Determine the (X, Y) coordinate at the center of the cell enclosing the given text.  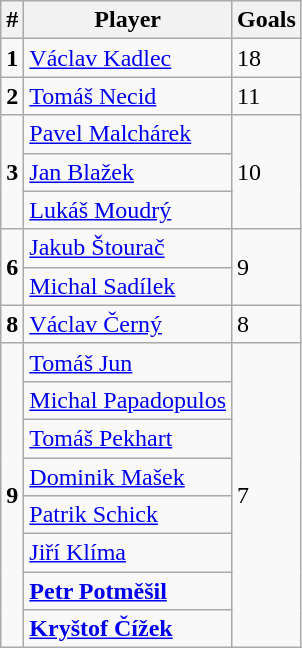
Lukáš Moudrý (128, 210)
11 (267, 96)
10 (267, 172)
7 (267, 495)
Václav Kadlec (128, 58)
Tomáš Pekhart (128, 438)
Patrik Schick (128, 515)
Pavel Malchárek (128, 134)
Jakub Štourač (128, 248)
Player (128, 20)
Michal Papadopulos (128, 400)
Goals (267, 20)
2 (12, 96)
Petr Potměšil (128, 591)
Jiří Klíma (128, 553)
Václav Černý (128, 324)
1 (12, 58)
Tomáš Necid (128, 96)
Michal Sadílek (128, 286)
# (12, 20)
3 (12, 172)
Kryštof Čížek (128, 629)
Jan Blažek (128, 172)
Tomáš Jun (128, 362)
18 (267, 58)
6 (12, 267)
Dominik Mašek (128, 477)
